For the text-containing cell, return its midpoint in [x, y] coordinate format. 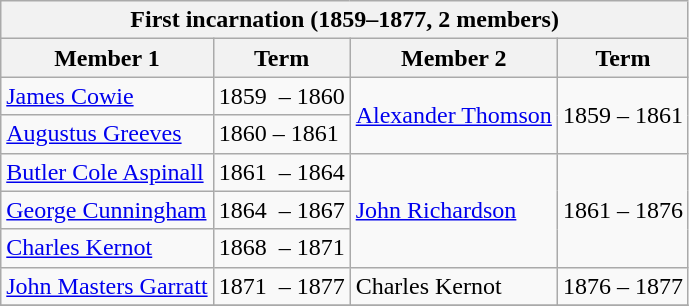
1871 – 1877 [282, 286]
John Masters Garratt [107, 286]
Member 2 [454, 58]
First incarnation (1859–1877, 2 members) [345, 20]
Butler Cole Aspinall [107, 172]
1859 – 1861 [622, 115]
James Cowie [107, 96]
John Richardson [454, 210]
1861 – 1876 [622, 210]
George Cunningham [107, 210]
1864 – 1867 [282, 210]
1868 – 1871 [282, 248]
1859 – 1860 [282, 96]
1860 – 1861 [282, 134]
Augustus Greeves [107, 134]
1861 – 1864 [282, 172]
1876 – 1877 [622, 286]
Alexander Thomson [454, 115]
Member 1 [107, 58]
